Pinpoint the cell where the given text exists, returning its (x, y) midpoint coordinate. 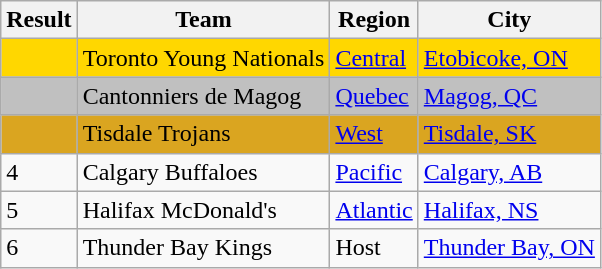
5 (39, 210)
Pacific (374, 172)
Calgary, AB (509, 172)
Tisdale, SK (509, 134)
Etobicoke, ON (509, 58)
Halifax, NS (509, 210)
Quebec (374, 96)
Result (39, 20)
Halifax McDonald's (204, 210)
City (509, 20)
Calgary Buffaloes (204, 172)
4 (39, 172)
Region (374, 20)
Cantonniers de Magog (204, 96)
Thunder Bay Kings (204, 248)
Atlantic (374, 210)
Thunder Bay, ON (509, 248)
Tisdale Trojans (204, 134)
West (374, 134)
Central (374, 58)
Host (374, 248)
Toronto Young Nationals (204, 58)
Team (204, 20)
6 (39, 248)
Magog, QC (509, 96)
